Capture the cell that displays the provided text and extract its [x, y] central coordinate. 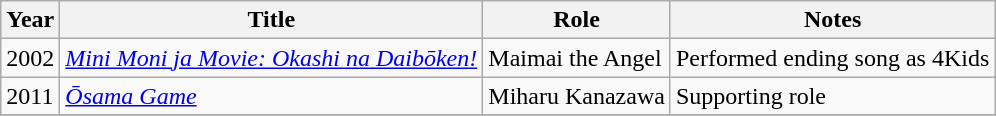
Year [30, 20]
Performed ending song as 4Kids [832, 58]
Notes [832, 20]
2002 [30, 58]
Maimai the Angel [577, 58]
Supporting role [832, 96]
Ōsama Game [272, 96]
2011 [30, 96]
Miharu Kanazawa [577, 96]
Role [577, 20]
Mini Moni ja Movie: Okashi na Daibōken! [272, 58]
Title [272, 20]
